Locate the cell with the specified text and output its [x, y] center coordinate. 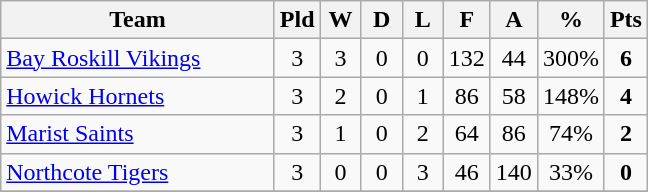
140 [514, 172]
L [422, 20]
44 [514, 58]
132 [466, 58]
33% [570, 172]
74% [570, 134]
Pld [297, 20]
W [340, 20]
58 [514, 96]
46 [466, 172]
64 [466, 134]
% [570, 20]
300% [570, 58]
Marist Saints [138, 134]
Howick Hornets [138, 96]
F [466, 20]
Bay Roskill Vikings [138, 58]
A [514, 20]
148% [570, 96]
Northcote Tigers [138, 172]
6 [626, 58]
Team [138, 20]
D [382, 20]
Pts [626, 20]
4 [626, 96]
